Return [x, y] of the center of cell containing provided text 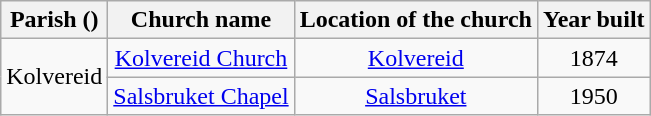
Location of the church [416, 20]
Salsbruket Chapel [201, 96]
Salsbruket [416, 96]
Church name [201, 20]
1950 [594, 96]
Parish () [54, 20]
Year built [594, 20]
Kolvereid Church [201, 58]
1874 [594, 58]
